Identify which cell holds the provided text, then report its (x, y) central coordinate. 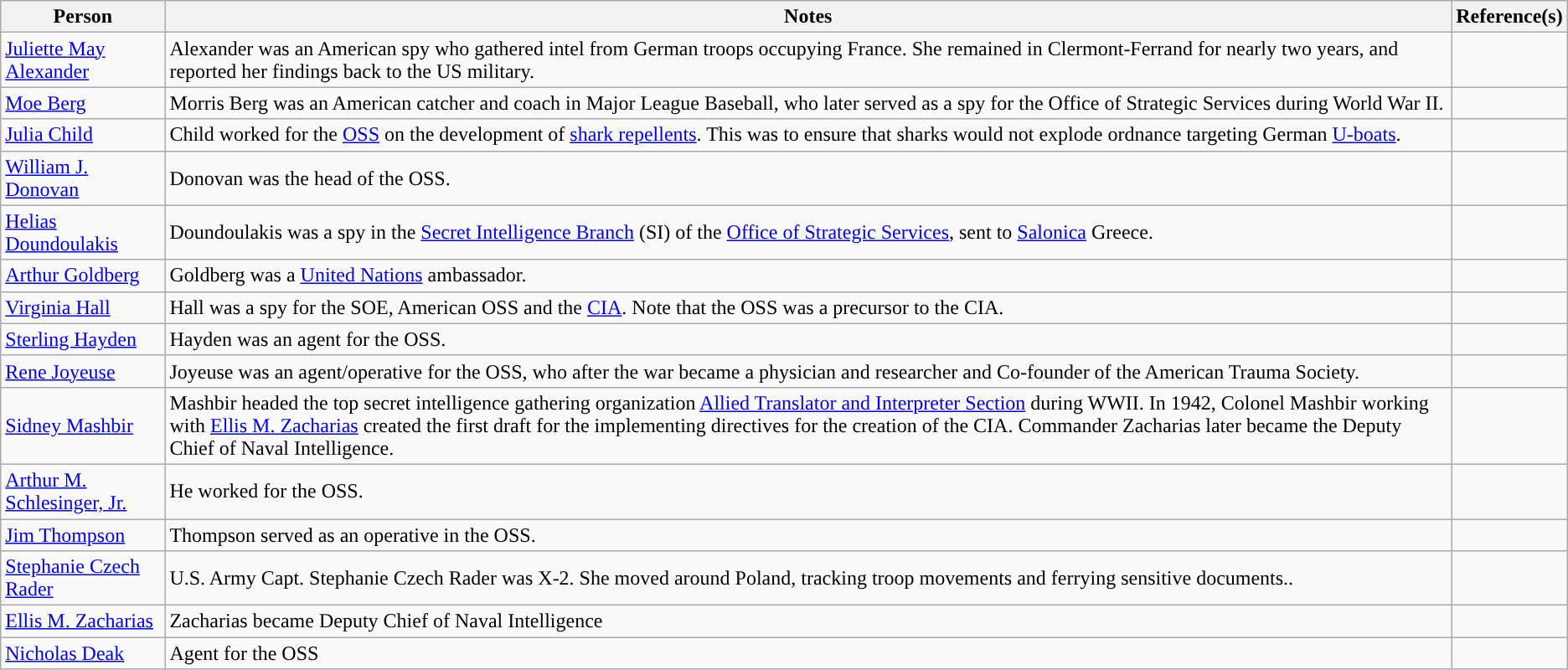
Person (83, 17)
Goldberg was a United Nations ambassador. (808, 276)
Virginia Hall (83, 307)
Child worked for the OSS on the development of shark repellents. This was to ensure that sharks would not explode ordnance targeting German U-boats. (808, 135)
U.S. Army Capt. Stephanie Czech Rader was X-2. She moved around Poland, tracking troop movements and ferrying sensitive documents.. (808, 578)
Arthur M. Schlesinger, Jr. (83, 491)
He worked for the OSS. (808, 491)
Reference(s) (1509, 17)
Stephanie Czech Rader (83, 578)
Joyeuse was an agent/operative for the OSS, who after the war became a physician and researcher and Co-founder of the American Trauma Society. (808, 371)
Sterling Hayden (83, 339)
Rene Joyeuse (83, 371)
Doundoulakis was a spy in the Secret Intelligence Branch (SI) of the Office of Strategic Services, sent to Salonica Greece. (808, 233)
William J. Donovan (83, 178)
Moe Berg (83, 103)
Jim Thompson (83, 535)
Zacharias became Deputy Chief of Naval Intelligence (808, 621)
Thompson served as an operative in the OSS. (808, 535)
Julia Child (83, 135)
Nicholas Deak (83, 653)
Helias Doundoulakis (83, 233)
Arthur Goldberg (83, 276)
Juliette May Alexander (83, 60)
Sidney Mashbir (83, 425)
Notes (808, 17)
Ellis M. Zacharias (83, 621)
Hall was a spy for the SOE, American OSS and the CIA. Note that the OSS was a precursor to the CIA. (808, 307)
Agent for the OSS (808, 653)
Hayden was an agent for the OSS. (808, 339)
Donovan was the head of the OSS. (808, 178)
